For the text-containing cell, return its midpoint in [x, y] coordinate format. 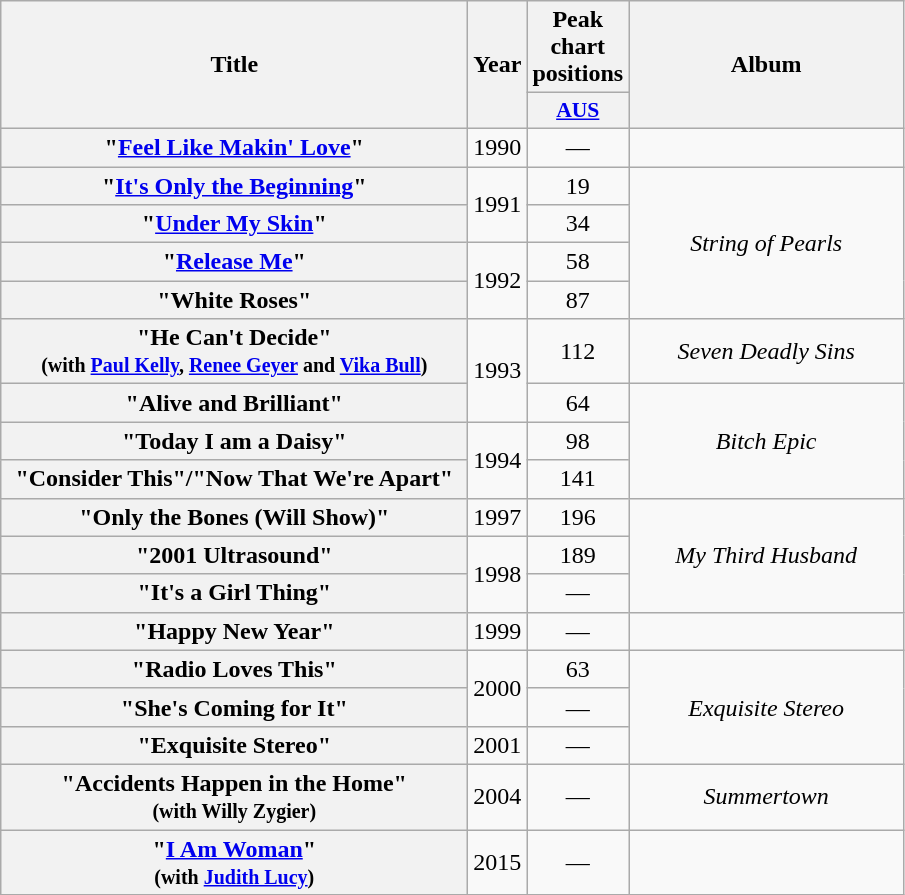
1999 [498, 631]
196 [578, 517]
"Under My Skin" [234, 224]
1997 [498, 517]
Bitch Epic [766, 441]
"Exquisite Stereo" [234, 745]
87 [578, 300]
"It's a Girl Thing" [234, 593]
Album [766, 65]
Year [498, 65]
2004 [498, 796]
98 [578, 441]
Title [234, 65]
141 [578, 479]
2000 [498, 688]
1991 [498, 204]
"It's Only the Beginning" [234, 185]
My Third Husband [766, 555]
58 [578, 262]
AUS [578, 111]
"Radio Loves This" [234, 669]
"Consider This"/"Now That We're Apart" [234, 479]
Seven Deadly Sins [766, 352]
1993 [498, 370]
"2001 Ultrasound" [234, 555]
Exquisite Stereo [766, 707]
1992 [498, 281]
"White Roses" [234, 300]
1998 [498, 574]
19 [578, 185]
"Feel Like Makin' Love" [234, 147]
"Happy New Year" [234, 631]
112 [578, 352]
1994 [498, 460]
1990 [498, 147]
"She's Coming for It" [234, 707]
Peak chart positions [578, 47]
64 [578, 403]
189 [578, 555]
"Alive and Brilliant" [234, 403]
"Only the Bones (Will Show)" [234, 517]
"Accidents Happen in the Home"(with Willy Zygier) [234, 796]
Summertown [766, 796]
"Today I am a Daisy" [234, 441]
63 [578, 669]
2015 [498, 862]
String of Pearls [766, 242]
"Release Me" [234, 262]
"I Am Woman"(with Judith Lucy) [234, 862]
2001 [498, 745]
"He Can't Decide"(with Paul Kelly, Renee Geyer and Vika Bull) [234, 352]
34 [578, 224]
